Return the (X, Y) coordinate for the center point of the cell that contains the specified text.  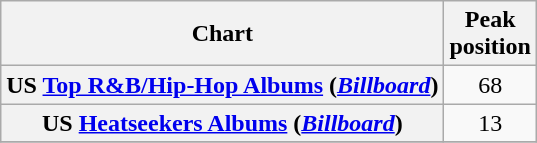
US Heatseekers Albums (Billboard) (222, 123)
Peakposition (490, 34)
68 (490, 85)
US Top R&B/Hip-Hop Albums (Billboard) (222, 85)
Chart (222, 34)
13 (490, 123)
